Identify which cell holds the provided text, then report its (x, y) central coordinate. 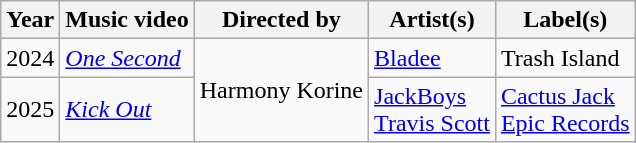
Year (30, 20)
Harmony Korine (281, 90)
Cactus JackEpic Records (565, 110)
Music video (127, 20)
Trash Island (565, 58)
2025 (30, 110)
Artist(s) (432, 20)
Bladee (432, 58)
2024 (30, 58)
Label(s) (565, 20)
JackBoysTravis Scott (432, 110)
One Second (127, 58)
Kick Out (127, 110)
Directed by (281, 20)
